Capture the cell that displays the provided text and extract its [X, Y] central coordinate. 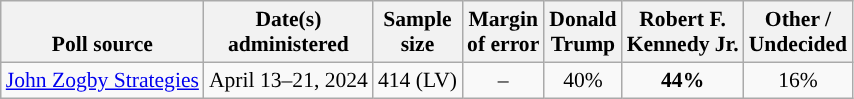
Other /Undecided [798, 32]
Date(s)administered [288, 32]
John Zogby Strategies [102, 80]
Samplesize [418, 32]
16% [798, 80]
414 (LV) [418, 80]
Poll source [102, 32]
Robert F.Kennedy Jr. [683, 32]
April 13–21, 2024 [288, 80]
– [503, 80]
Marginof error [503, 32]
44% [683, 80]
40% [582, 80]
DonaldTrump [582, 32]
